From the cell containing the given text, extract its center point as (x, y) coordinate. 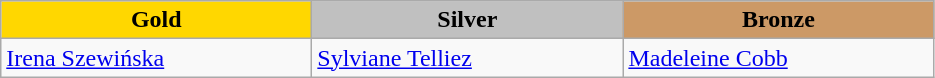
Bronze (778, 20)
Silver (468, 20)
Irena Szewińska (156, 58)
Sylviane Telliez (468, 58)
Gold (156, 20)
Madeleine Cobb (778, 58)
